Output the [x, y] coordinate of the center of the cell containing the given text.  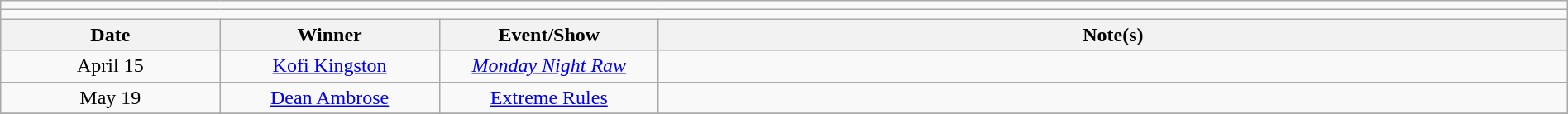
Date [111, 35]
May 19 [111, 97]
Dean Ambrose [329, 97]
April 15 [111, 66]
Note(s) [1113, 35]
Event/Show [549, 35]
Winner [329, 35]
Monday Night Raw [549, 66]
Kofi Kingston [329, 66]
Extreme Rules [549, 97]
